Provide the (X, Y) coordinate of the cell's center where the given text is located.  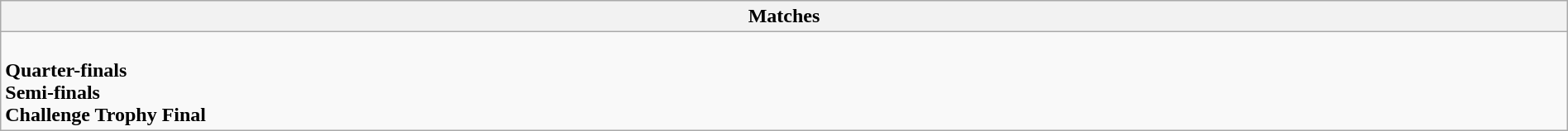
Matches (784, 16)
Quarter-finals Semi-finals Challenge Trophy Final (784, 81)
